Extract the (x, y) coordinate from the center of the cell holding the provided text.  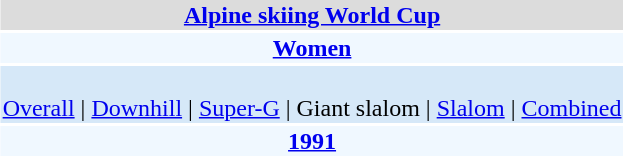
Overall | Downhill | Super-G | Giant slalom | Slalom | Combined (312, 94)
1991 (312, 141)
Women (312, 48)
Alpine skiing World Cup (312, 15)
